For the text-containing cell, return its midpoint in (x, y) coordinate format. 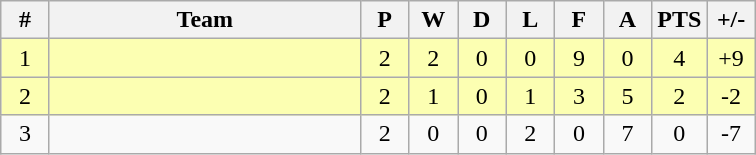
Team (204, 20)
W (434, 20)
PTS (680, 20)
P (384, 20)
+/- (732, 20)
9 (580, 58)
+9 (732, 58)
D (482, 20)
A (628, 20)
5 (628, 96)
4 (680, 58)
-2 (732, 96)
F (580, 20)
-7 (732, 134)
# (26, 20)
7 (628, 134)
L (530, 20)
